Output the [x, y] coordinate of the center of the cell containing the given text.  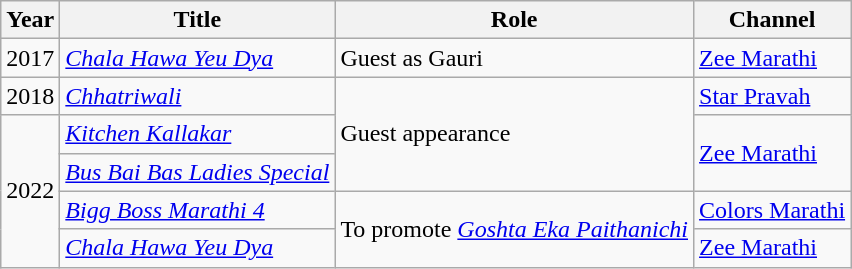
2018 [30, 96]
Colors Marathi [772, 210]
Title [198, 20]
Chhatriwali [198, 96]
Bus Bai Bas Ladies Special [198, 172]
Kitchen Kallakar [198, 134]
Role [514, 20]
Guest appearance [514, 134]
Star Pravah [772, 96]
To promote Goshta Eka Paithanichi [514, 229]
Year [30, 20]
Channel [772, 20]
Guest as Gauri [514, 58]
2022 [30, 191]
Bigg Boss Marathi 4 [198, 210]
2017 [30, 58]
